Search for the cell housing the specified text and yield its [x, y] center coordinate. 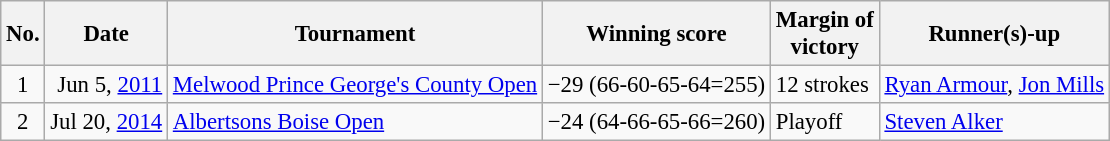
Runner(s)-up [994, 34]
Albertsons Boise Open [356, 122]
Tournament [356, 34]
−29 (66-60-65-64=255) [656, 85]
Melwood Prince George's County Open [356, 85]
Jul 20, 2014 [106, 122]
Steven Alker [994, 122]
Jun 5, 2011 [106, 85]
No. [23, 34]
Ryan Armour, Jon Mills [994, 85]
Margin ofvictory [824, 34]
−24 (64-66-65-66=260) [656, 122]
2 [23, 122]
1 [23, 85]
12 strokes [824, 85]
Date [106, 34]
Playoff [824, 122]
Winning score [656, 34]
